Return the [X, Y] coordinate for the center point of the cell that contains the specified text.  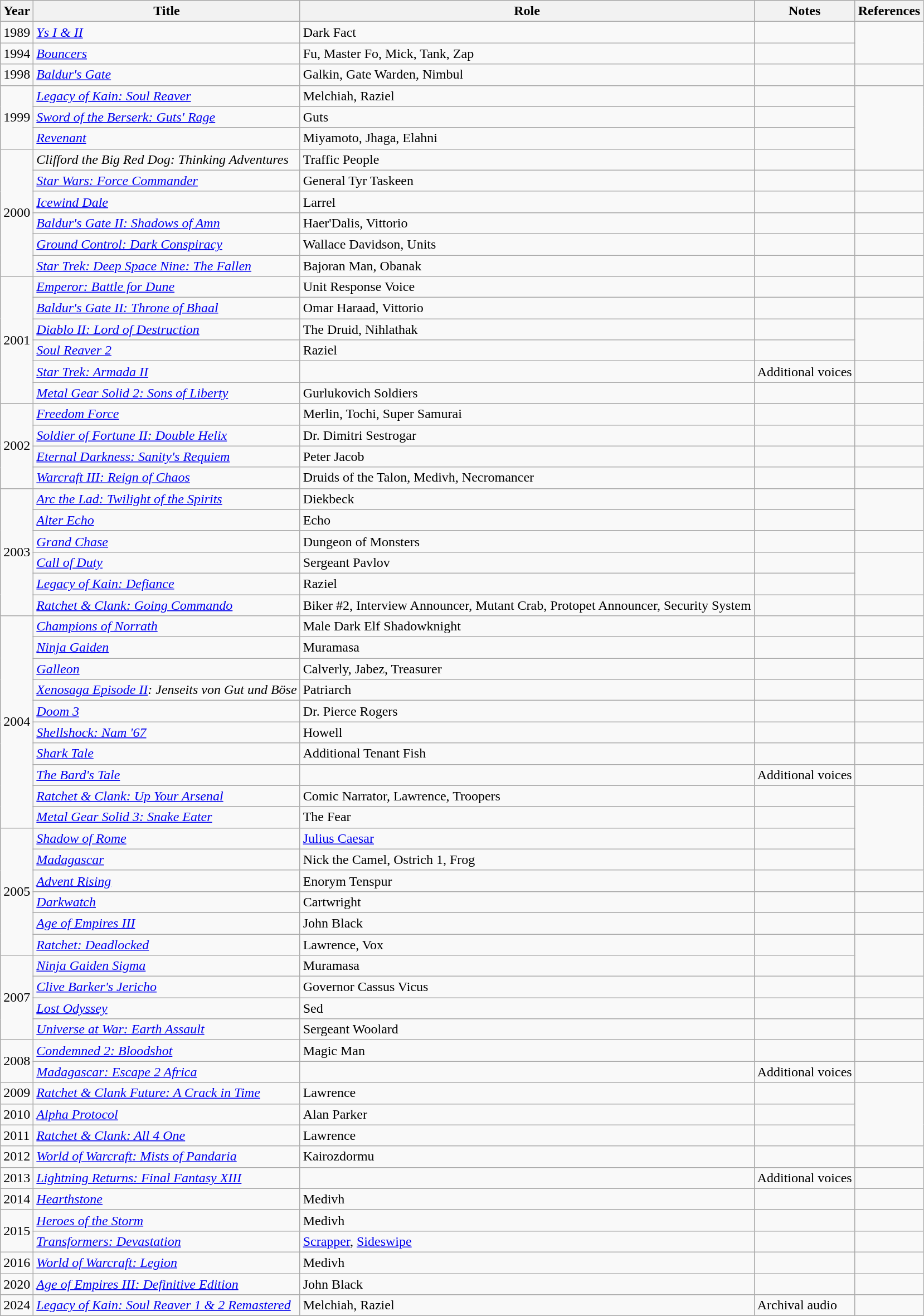
Doom 3 [167, 711]
Lost Odyssey [167, 1008]
Arc the Lad: Twilight of the Spirits [167, 499]
Dr. Pierce Rogers [527, 711]
Ground Control: Dark Conspiracy [167, 244]
Scrapper, Sideswipe [527, 1241]
Emperor: Battle for Dune [167, 287]
Revenant [167, 138]
2020 [17, 1284]
2010 [17, 1114]
Baldur's Gate II: Throne of Bhaal [167, 308]
Star Wars: Force Commander [167, 181]
World of Warcraft: Legion [167, 1262]
The Druid, Nihlathak [527, 329]
Shadow of Rome [167, 838]
Diablo II: Lord of Destruction [167, 329]
Traffic People [527, 159]
Governor Cassus Vicus [527, 987]
Champions of Norrath [167, 627]
2013 [17, 1178]
Enorym Tenspur [527, 881]
Calverly, Jabez, Treasurer [527, 669]
Year [17, 11]
2016 [17, 1262]
Star Trek: Deep Space Nine: The Fallen [167, 266]
The Fear [527, 817]
Legacy of Kain: Soul Reaver 1 & 2 Remastered [167, 1305]
Soul Reaver 2 [167, 351]
Omar Haraad, Vittorio [527, 308]
The Bard's Tale [167, 775]
Lightning Returns: Final Fantasy XIII [167, 1178]
Freedom Force [167, 414]
2012 [17, 1157]
1998 [17, 75]
Transformers: Devastation [167, 1241]
Clifford the Big Red Dog: Thinking Adventures [167, 159]
Dr. Dimitri Sestrogar [527, 435]
Grand Chase [167, 541]
Ratchet & Clank: Up Your Arsenal [167, 796]
Metal Gear Solid 2: Sons of Liberty [167, 393]
References [889, 11]
2024 [17, 1305]
Age of Empires III: Definitive Edition [167, 1284]
Kairozdormu [527, 1157]
Hearthstone [167, 1199]
Madagascar: Escape 2 Africa [167, 1072]
Icewind Dale [167, 202]
Ratchet & Clank: Going Commando [167, 605]
Unit Response Voice [527, 287]
2008 [17, 1061]
2002 [17, 446]
Bajoran Man, Obanak [527, 266]
Madagascar [167, 859]
Wallace Davidson, Units [527, 244]
Legacy of Kain: Defiance [167, 584]
Sed [527, 1008]
2001 [17, 340]
Clive Barker's Jericho [167, 987]
Haer'Dalis, Vittorio [527, 223]
Heroes of the Storm [167, 1220]
Notes [805, 11]
Peter Jacob [527, 457]
Bouncers [167, 54]
Lawrence, Vox [527, 945]
Call of Duty [167, 562]
Comic Narrator, Lawrence, Troopers [527, 796]
Baldur's Gate II: Shadows of Amn [167, 223]
1994 [17, 54]
Guts [527, 117]
Eternal Darkness: Sanity's Requiem [167, 457]
Cartwright [527, 902]
2000 [17, 212]
Role [527, 11]
Darkwatch [167, 902]
2009 [17, 1093]
Shark Tale [167, 754]
Ninja Gaiden Sigma [167, 966]
1989 [17, 32]
Galkin, Gate Warden, Nimbul [527, 75]
2005 [17, 891]
Ratchet & Clank: All 4 One [167, 1135]
Condemned 2: Bloodshot [167, 1051]
Larrel [527, 202]
Archival audio [805, 1305]
Warcraft III: Reign of Chaos [167, 478]
Legacy of Kain: Soul Reaver [167, 96]
Title [167, 11]
Soldier of Fortune II: Double Helix [167, 435]
Age of Empires III [167, 923]
Patriarch [527, 690]
Metal Gear Solid 3: Snake Eater [167, 817]
2011 [17, 1135]
2003 [17, 552]
Echo [527, 520]
Druids of the Talon, Medivh, Necromancer [527, 478]
Ratchet: Deadlocked [167, 945]
1999 [17, 117]
Star Trek: Armada II [167, 372]
2014 [17, 1199]
World of Warcraft: Mists of Pandaria [167, 1157]
Advent Rising [167, 881]
Miyamoto, Jhaga, Elahni [527, 138]
2007 [17, 998]
Ninja Gaiden [167, 648]
Sword of the Berserk: Guts' Rage [167, 117]
Alter Echo [167, 520]
Howell [527, 732]
Alan Parker [527, 1114]
Nick the Camel, Ostrich 1, Frog [527, 859]
Sergeant Woolard [527, 1030]
Male Dark Elf Shadowknight [527, 627]
Diekbeck [527, 499]
Magic Man [527, 1051]
Universe at War: Earth Assault [167, 1030]
Additional Tenant Fish [527, 754]
Dungeon of Monsters [527, 541]
General Tyr Taskeen [527, 181]
Baldur's Gate [167, 75]
Shellshock: Nam '67 [167, 732]
Biker #2, Interview Announcer, Mutant Crab, Protopet Announcer, Security System [527, 605]
Xenosaga Episode II: Jenseits von Gut und Böse [167, 690]
Fu, Master Fo, Mick, Tank, Zap [527, 54]
Julius Caesar [527, 838]
Sergeant Pavlov [527, 562]
2015 [17, 1231]
Dark Fact [527, 32]
Ratchet & Clank Future: A Crack in Time [167, 1093]
Alpha Protocol [167, 1114]
Gurlukovich Soldiers [527, 393]
Merlin, Tochi, Super Samurai [527, 414]
Ys I & II [167, 32]
Galleon [167, 669]
2004 [17, 722]
